Identify which cell holds the provided text, then report its [X, Y] central coordinate. 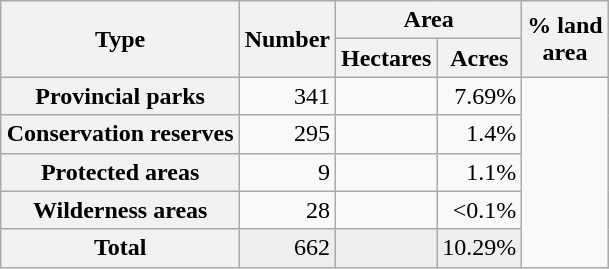
662 [287, 248]
Conservation reserves [120, 134]
Acres [480, 58]
Protected areas [120, 172]
10.29% [480, 248]
Provincial parks [120, 96]
28 [287, 210]
Wilderness areas [120, 210]
% landarea [565, 39]
<0.1% [480, 210]
9 [287, 172]
295 [287, 134]
Number [287, 39]
Hectares [386, 58]
Type [120, 39]
Total [120, 248]
1.4% [480, 134]
Area [429, 20]
7.69% [480, 96]
1.1% [480, 172]
341 [287, 96]
